Find where the given text appears and provide that cell's center as (x, y) coordinate. 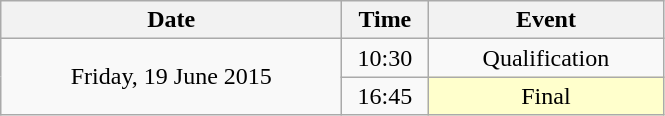
Friday, 19 June 2015 (172, 77)
Event (546, 20)
Final (546, 96)
10:30 (385, 58)
Time (385, 20)
Date (172, 20)
16:45 (385, 96)
Qualification (546, 58)
